Extract the [x, y] coordinate from the center of the cell holding the provided text.  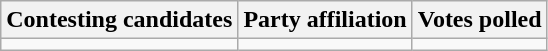
Party affiliation [325, 20]
Contesting candidates [120, 20]
Votes polled [480, 20]
